Detect which cell encompasses the target text, then output its [x, y] center coordinate. 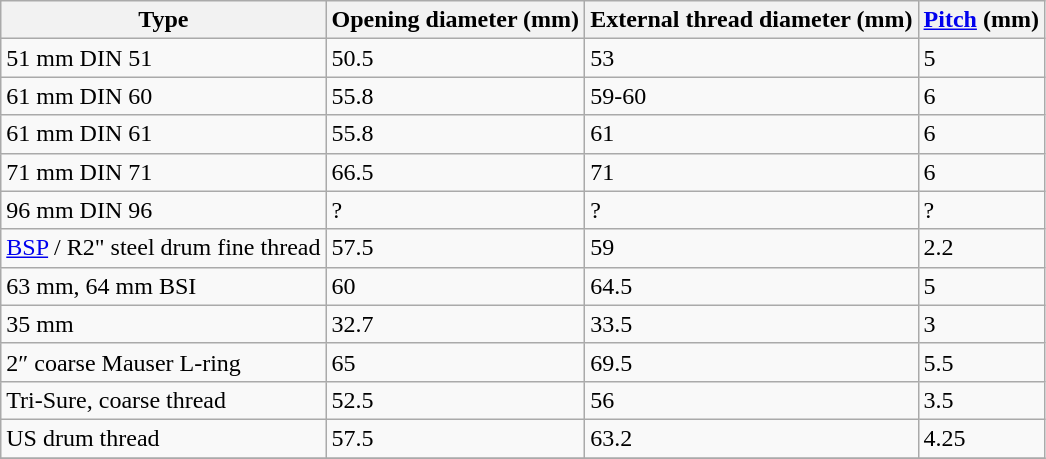
51 mm DIN 51 [164, 58]
56 [752, 400]
65 [456, 362]
50.5 [456, 58]
Pitch (mm) [981, 20]
61 [752, 134]
61 mm DIN 61 [164, 134]
3.5 [981, 400]
63 mm, 64 mm BSI [164, 286]
96 mm DIN 96 [164, 210]
2″ coarse Mauser L-ring [164, 362]
External thread diameter (mm) [752, 20]
BSP / R2" steel drum fine thread [164, 248]
64.5 [752, 286]
32.7 [456, 324]
59-60 [752, 96]
4.25 [981, 438]
66.5 [456, 172]
5.5 [981, 362]
Opening diameter (mm) [456, 20]
61 mm DIN 60 [164, 96]
33.5 [752, 324]
71 [752, 172]
US drum thread [164, 438]
63.2 [752, 438]
71 mm DIN 71 [164, 172]
53 [752, 58]
35 mm [164, 324]
59 [752, 248]
Type [164, 20]
Tri-Sure, coarse thread [164, 400]
60 [456, 286]
2.2 [981, 248]
52.5 [456, 400]
3 [981, 324]
69.5 [752, 362]
